Provide the (x, y) coordinate of the cell's center where the given text is located.  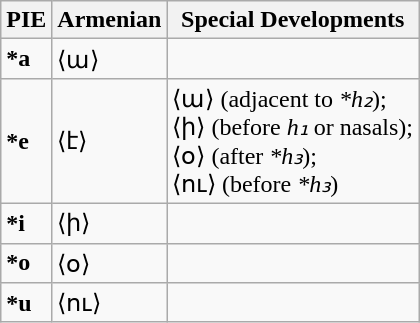
⟨ու⟩ (110, 303)
*a (26, 59)
*i (26, 223)
Armenian (110, 20)
⟨օ⟩ (110, 263)
*u (26, 303)
Special Developments (293, 20)
PIE (26, 20)
⟨է⟩ (110, 140)
*o (26, 263)
*e (26, 140)
⟨ա⟩ (adjacent to *h₂);⟨ի⟩ (before h₁ or nasals);⟨օ⟩ (after *h₃);⟨ու⟩ (before *h₃) (293, 140)
⟨ի⟩ (110, 223)
⟨ա⟩ (110, 59)
